Output the (X, Y) coordinate of the center of the cell containing the given text.  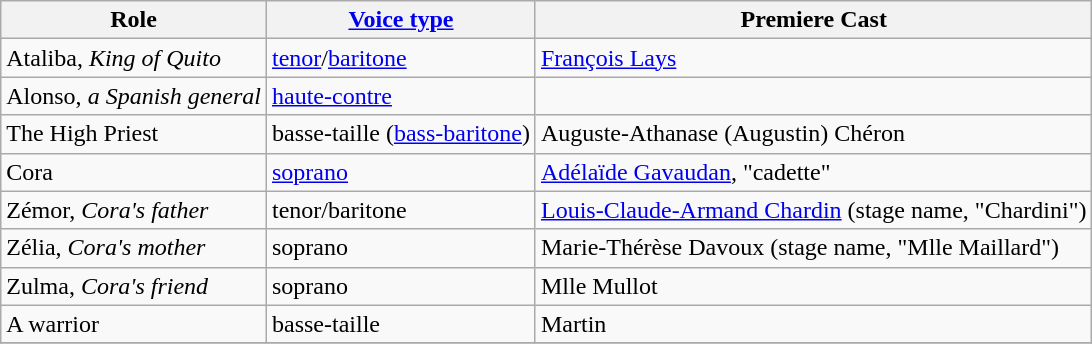
Ataliba, King of Quito (134, 58)
Premiere Cast (814, 20)
Adélaïde Gavaudan, "cadette" (814, 172)
Martin (814, 324)
basse-taille (bass-baritone) (400, 134)
Mlle Mullot (814, 286)
haute-contre (400, 96)
Zémor, Cora's father (134, 210)
Alonso, a Spanish general (134, 96)
The High Priest (134, 134)
Louis-Claude-Armand Chardin (stage name, "Chardini") (814, 210)
Role (134, 20)
A warrior (134, 324)
Voice type (400, 20)
basse-taille (400, 324)
François Lays (814, 58)
Zélia, Cora's mother (134, 248)
Cora (134, 172)
Zulma, Cora's friend (134, 286)
Marie-Thérèse Davoux (stage name, "Mlle Maillard") (814, 248)
Auguste-Athanase (Augustin) Chéron (814, 134)
